For the text-containing cell, return its midpoint in (x, y) coordinate format. 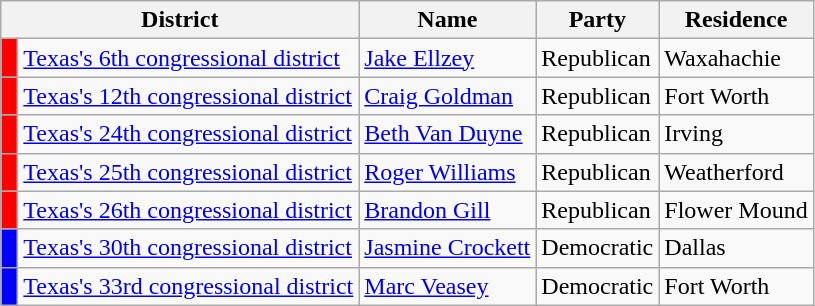
Name (448, 20)
Jasmine Crockett (448, 248)
Roger Williams (448, 172)
District (180, 20)
Craig Goldman (448, 96)
Jake Ellzey (448, 58)
Marc Veasey (448, 286)
Residence (736, 20)
Texas's 26th congressional district (188, 210)
Waxahachie (736, 58)
Texas's 24th congressional district (188, 134)
Party (598, 20)
Irving (736, 134)
Texas's 30th congressional district (188, 248)
Texas's 12th congressional district (188, 96)
Beth Van Duyne (448, 134)
Brandon Gill (448, 210)
Texas's 6th congressional district (188, 58)
Dallas (736, 248)
Weatherford (736, 172)
Texas's 33rd congressional district (188, 286)
Flower Mound (736, 210)
Texas's 25th congressional district (188, 172)
